Return the [X, Y] coordinate for the center point of the cell that contains the specified text.  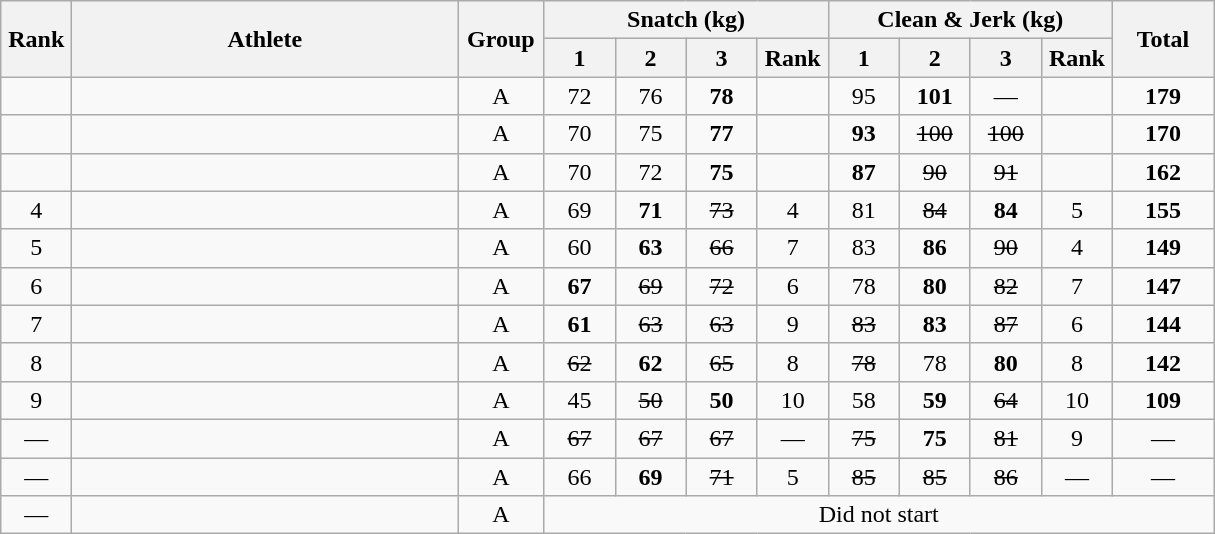
61 [580, 324]
93 [864, 134]
101 [934, 96]
179 [1162, 96]
162 [1162, 172]
109 [1162, 400]
Athlete [265, 39]
82 [1006, 286]
144 [1162, 324]
64 [1006, 400]
58 [864, 400]
95 [864, 96]
Group [501, 39]
155 [1162, 210]
91 [1006, 172]
59 [934, 400]
Snatch (kg) [686, 20]
170 [1162, 134]
149 [1162, 248]
60 [580, 248]
76 [650, 96]
45 [580, 400]
77 [722, 134]
73 [722, 210]
147 [1162, 286]
65 [722, 362]
Did not start [879, 515]
Total [1162, 39]
142 [1162, 362]
Clean & Jerk (kg) [970, 20]
